Output the (X, Y) coordinate of the center of the cell containing the given text.  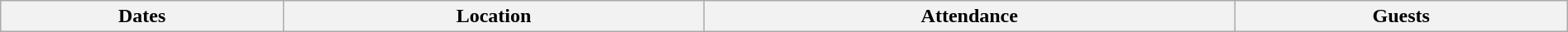
Dates (142, 16)
Location (495, 16)
Attendance (969, 16)
Guests (1401, 16)
